Scan for the cell matching the given text and deliver its (x, y) coordinate at center. 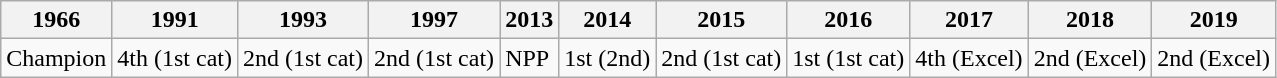
1993 (304, 20)
1991 (175, 20)
4th (Excel) (969, 58)
2016 (848, 20)
1st (2nd) (608, 58)
1997 (434, 20)
Champion (56, 58)
1st (1st cat) (848, 58)
2018 (1090, 20)
2013 (530, 20)
2014 (608, 20)
2015 (722, 20)
1966 (56, 20)
2017 (969, 20)
4th (1st cat) (175, 58)
2019 (1214, 20)
NPP (530, 58)
